Determine the (X, Y) coordinate at the center of the cell enclosing the given text.  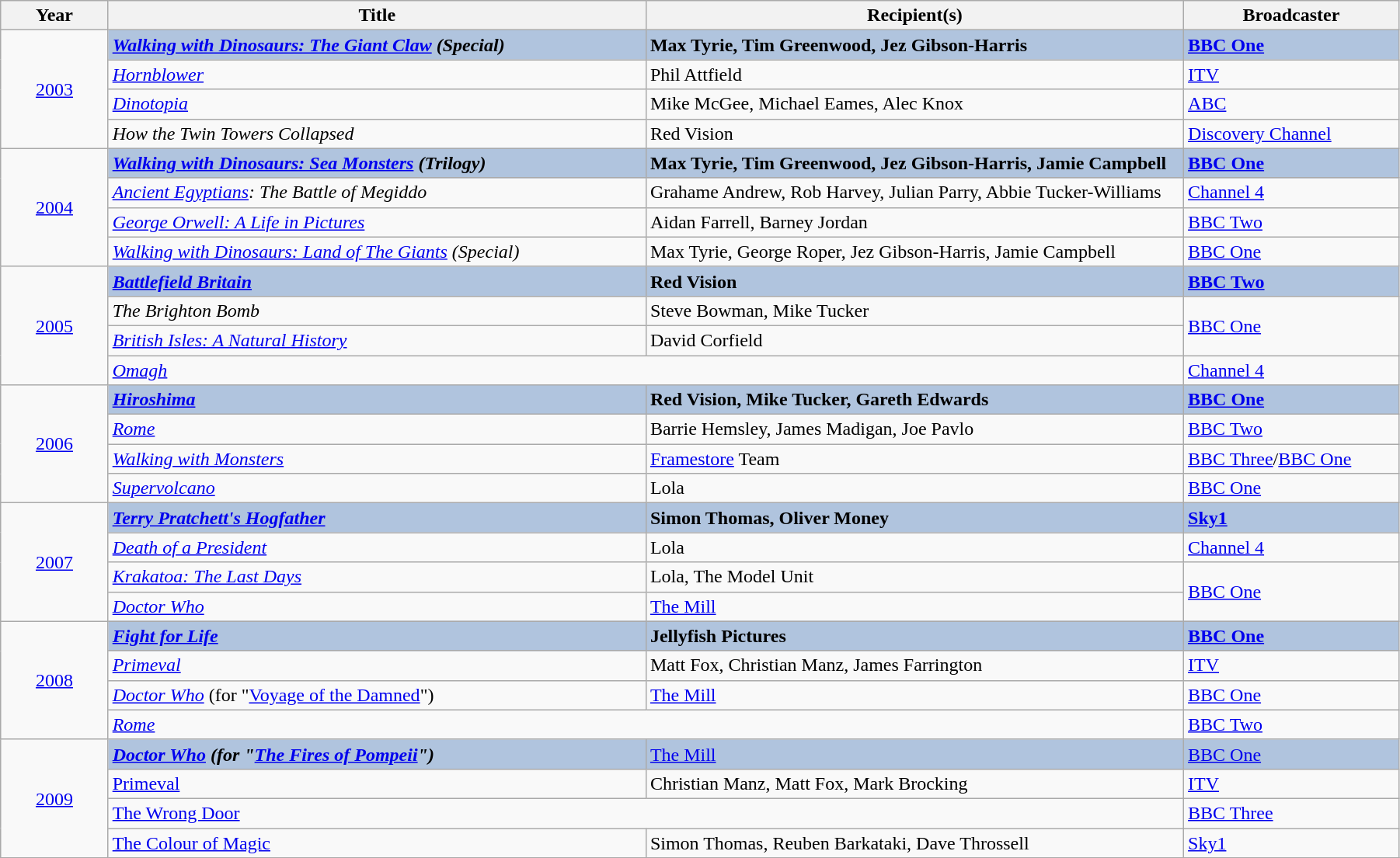
Grahame Andrew, Rob Harvey, Julian Parry, Abbie Tucker-Williams (914, 193)
2003 (54, 89)
2008 (54, 680)
2007 (54, 562)
Barrie Hemsley, James Madigan, Joe Pavlo (914, 429)
Aidan Farrell, Barney Jordan (914, 222)
The Wrong Door (646, 813)
Recipient(s) (914, 16)
BBC Three (1291, 813)
Omagh (646, 370)
Max Tyrie, Tim Greenwood, Jez Gibson-Harris, Jamie Campbell (914, 163)
The Brighton Bomb (377, 311)
2006 (54, 444)
David Corfield (914, 340)
Death of a President (377, 547)
Year (54, 16)
Jellyfish Pictures (914, 636)
Hornblower (377, 75)
British Isles: A Natural History (377, 340)
Dinotopia (377, 104)
Doctor Who (for "Voyage of the Damned") (377, 695)
Max Tyrie, George Roper, Jez Gibson-Harris, Jamie Campbell (914, 252)
2009 (54, 798)
Hiroshima (377, 400)
Title (377, 16)
How the Twin Towers Collapsed (377, 134)
Simon Thomas, Oliver Money (914, 518)
Walking with Dinosaurs: The Giant Claw (Special) (377, 45)
Christian Manz, Matt Fox, Mark Brocking (914, 783)
Simon Thomas, Reuben Barkataki, Dave Throssell (914, 842)
Battlefield Britain (377, 281)
Doctor Who (377, 606)
Broadcaster (1291, 16)
Supervolcano (377, 488)
BBC Three/BBC One (1291, 459)
Matt Fox, Christian Manz, James Farrington (914, 665)
Krakatoa: The Last Days (377, 577)
Terry Pratchett's Hogfather (377, 518)
Discovery Channel (1291, 134)
2004 (54, 207)
George Orwell: A Life in Pictures (377, 222)
Walking with Dinosaurs: Land of The Giants (Special) (377, 252)
Walking with Dinosaurs: Sea Monsters (Trilogy) (377, 163)
Mike McGee, Michael Eames, Alec Knox (914, 104)
Steve Bowman, Mike Tucker (914, 311)
Doctor Who (for "The Fires of Pompeii") (377, 754)
ABC (1291, 104)
Walking with Monsters (377, 459)
The Colour of Magic (377, 842)
Red Vision, Mike Tucker, Gareth Edwards (914, 400)
Fight for Life (377, 636)
Max Tyrie, Tim Greenwood, Jez Gibson-Harris (914, 45)
Lola, The Model Unit (914, 577)
2005 (54, 325)
Phil Attfield (914, 75)
Ancient Egyptians: The Battle of Megiddo (377, 193)
Framestore Team (914, 459)
